For the text-containing cell, return its midpoint in [X, Y] coordinate format. 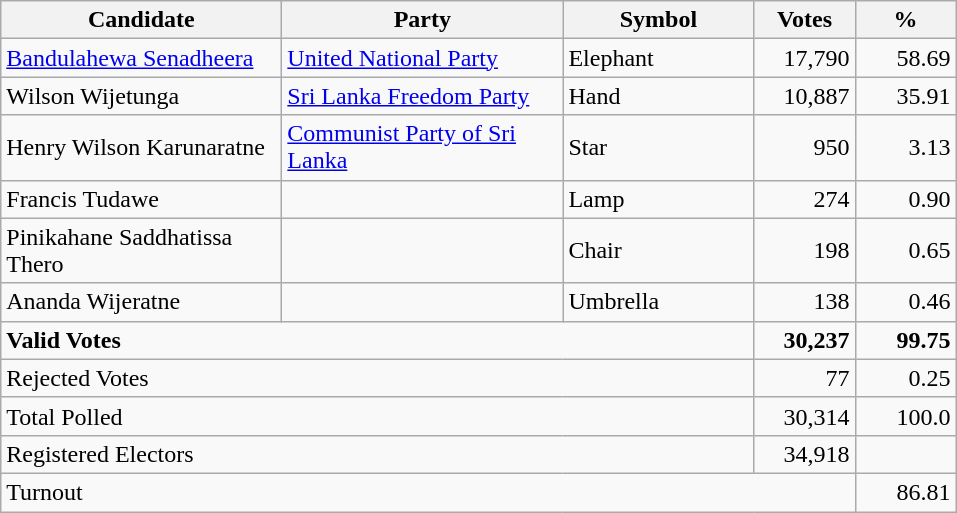
Lamp [658, 199]
274 [804, 199]
Symbol [658, 20]
Bandulahewa Senadheera [142, 58]
3.13 [906, 148]
0.65 [906, 250]
Candidate [142, 20]
Total Polled [378, 416]
950 [804, 148]
Registered Electors [378, 454]
% [906, 20]
Votes [804, 20]
Ananda Wijeratne [142, 302]
77 [804, 378]
Rejected Votes [378, 378]
35.91 [906, 96]
Umbrella [658, 302]
Chair [658, 250]
17,790 [804, 58]
Valid Votes [378, 340]
United National Party [422, 58]
Star [658, 148]
Communist Party of Sri Lanka [422, 148]
58.69 [906, 58]
Sri Lanka Freedom Party [422, 96]
30,314 [804, 416]
Pinikahane Saddhatissa Thero [142, 250]
Henry Wilson Karunaratne [142, 148]
Wilson Wijetunga [142, 96]
Elephant [658, 58]
Turnout [428, 492]
Francis Tudawe [142, 199]
86.81 [906, 492]
10,887 [804, 96]
100.0 [906, 416]
138 [804, 302]
0.25 [906, 378]
30,237 [804, 340]
34,918 [804, 454]
Party [422, 20]
Hand [658, 96]
0.90 [906, 199]
198 [804, 250]
0.46 [906, 302]
99.75 [906, 340]
